For the text-containing cell, return its midpoint in [x, y] coordinate format. 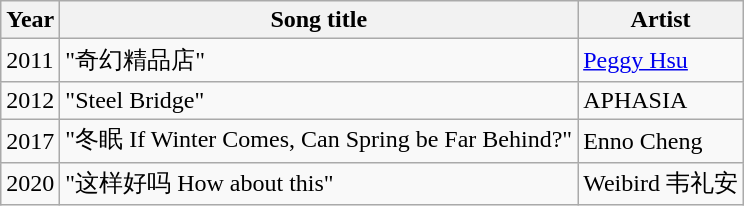
Peggy Hsu [661, 60]
Song title [319, 20]
"这样好吗 How about this" [319, 184]
"Steel Bridge" [319, 100]
2020 [30, 184]
2012 [30, 100]
APHASIA [661, 100]
Year [30, 20]
2017 [30, 140]
"奇幻精品店" [319, 60]
Artist [661, 20]
Weibird 韦礼安 [661, 184]
2011 [30, 60]
Enno Cheng [661, 140]
"冬眠 If Winter Comes, Can Spring be Far Behind?" [319, 140]
